Detect which cell encompasses the target text, then output its (X, Y) center coordinate. 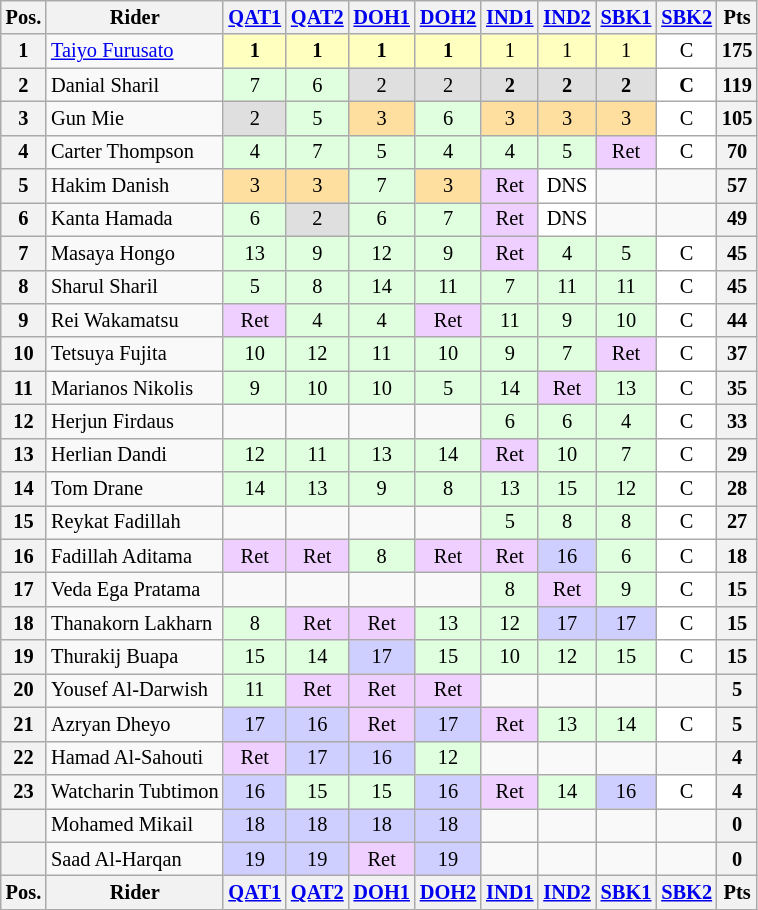
Masaya Hongo (134, 253)
22 (24, 758)
Thanakorn Lakharn (134, 623)
44 (737, 320)
Rei Wakamatsu (134, 320)
37 (737, 354)
Herlian Dandi (134, 455)
Marianos Nikolis (134, 388)
49 (737, 219)
Danial Sharil (134, 85)
23 (24, 791)
Tom Drane (134, 489)
Reykat Fadillah (134, 522)
119 (737, 85)
35 (737, 388)
105 (737, 118)
Mohamed Mikail (134, 825)
21 (24, 724)
Veda Ega Pratama (134, 589)
Carter Thompson (134, 152)
Tetsuya Fujita (134, 354)
29 (737, 455)
Azryan Dheyo (134, 724)
28 (737, 489)
Hakim Danish (134, 186)
Watcharin Tubtimon (134, 791)
Saad Al-Harqan (134, 859)
Herjun Firdaus (134, 421)
Sharul Sharil (134, 287)
70 (737, 152)
Yousef Al-Darwish (134, 690)
Taiyo Furusato (134, 51)
Kanta Hamada (134, 219)
Hamad Al-Sahouti (134, 758)
Thurakij Buapa (134, 657)
Fadillah Aditama (134, 556)
20 (24, 690)
33 (737, 421)
27 (737, 522)
57 (737, 186)
175 (737, 51)
Gun Mie (134, 118)
